Determine the [x, y] coordinate at the center of the cell enclosing the given text.  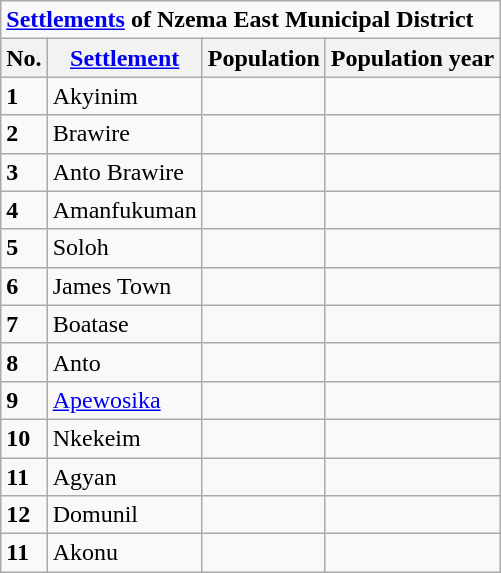
2 [24, 134]
Brawire [124, 134]
Anto Brawire [124, 172]
Akonu [124, 553]
5 [24, 248]
No. [24, 58]
Settlements of Nzema East Municipal District [250, 20]
Agyan [124, 477]
Settlement [124, 58]
10 [24, 438]
6 [24, 286]
12 [24, 515]
Soloh [124, 248]
Nkekeim [124, 438]
4 [24, 210]
Apewosika [124, 400]
Akyinim [124, 96]
Amanfukuman [124, 210]
9 [24, 400]
7 [24, 324]
Population [264, 58]
3 [24, 172]
Anto [124, 362]
1 [24, 96]
8 [24, 362]
Domunil [124, 515]
James Town [124, 286]
Boatase [124, 324]
Population year [412, 58]
